Return the (X, Y) coordinate for the center point of the cell that contains the specified text.  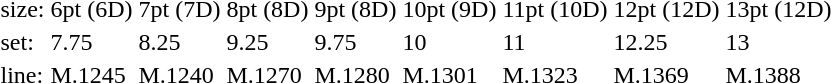
7.75 (92, 42)
10 (450, 42)
8.25 (180, 42)
9.25 (268, 42)
12.25 (666, 42)
9.75 (356, 42)
11 (555, 42)
